For the text-containing cell, return its midpoint in (X, Y) coordinate format. 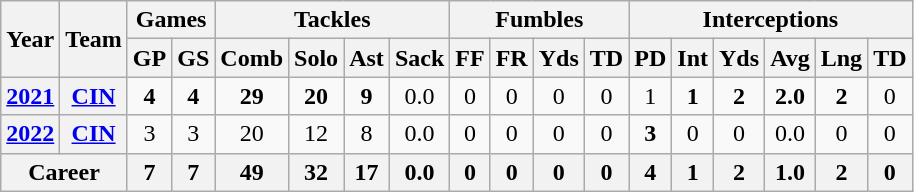
FF (470, 58)
FR (512, 58)
PD (650, 58)
Ast (367, 58)
Interceptions (770, 20)
2022 (30, 134)
Year (30, 39)
9 (367, 96)
8 (367, 134)
Team (94, 39)
1.0 (790, 172)
2.0 (790, 96)
GS (194, 58)
Avg (790, 58)
29 (252, 96)
49 (252, 172)
Career (64, 172)
Int (693, 58)
Tackles (332, 20)
Sack (419, 58)
17 (367, 172)
Lng (841, 58)
12 (316, 134)
2021 (30, 96)
Comb (252, 58)
32 (316, 172)
Games (170, 20)
Solo (316, 58)
GP (149, 58)
Fumbles (540, 20)
